Locate the cell with the specified text and output its (x, y) center coordinate. 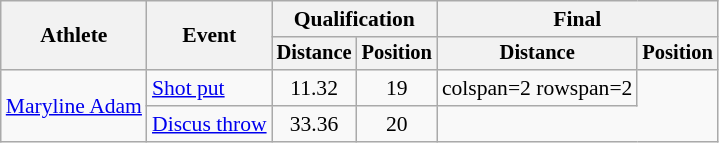
Final (578, 19)
19 (397, 88)
Event (210, 36)
Athlete (74, 36)
20 (397, 124)
Discus throw (210, 124)
Maryline Adam (74, 106)
colspan=2 rowspan=2 (538, 88)
11.32 (314, 88)
Shot put (210, 88)
Qualification (354, 19)
33.36 (314, 124)
